From the cell containing the given text, extract its center point as [x, y] coordinate. 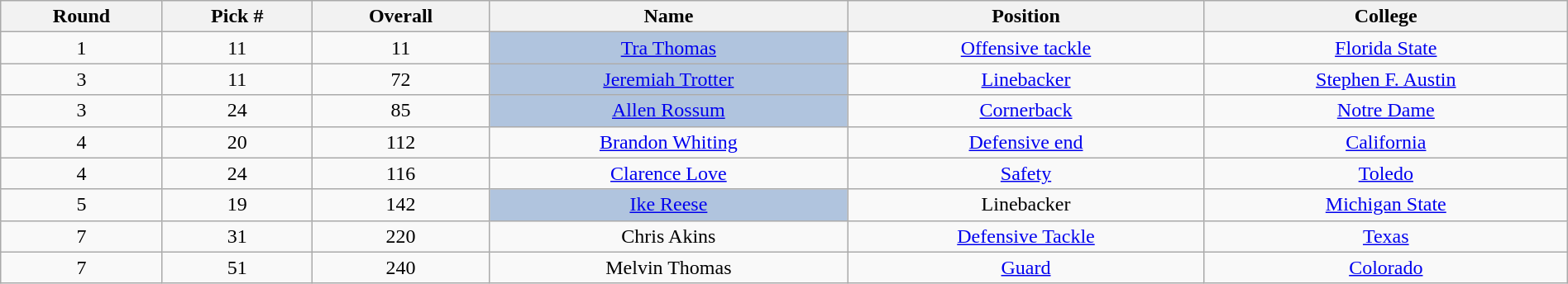
Round [82, 17]
51 [237, 267]
Overall [400, 17]
19 [237, 205]
Clarence Love [668, 173]
Toledo [1386, 173]
240 [400, 267]
Safety [1026, 173]
Colorado [1386, 267]
31 [237, 236]
Defensive Tackle [1026, 236]
220 [400, 236]
Michigan State [1386, 205]
20 [237, 142]
Jeremiah Trotter [668, 79]
Defensive end [1026, 142]
Tra Thomas [668, 48]
Guard [1026, 267]
5 [82, 205]
Melvin Thomas [668, 267]
1 [82, 48]
Notre Dame [1386, 111]
72 [400, 79]
Ike Reese [668, 205]
Cornerback [1026, 111]
Brandon Whiting [668, 142]
Texas [1386, 236]
85 [400, 111]
California [1386, 142]
142 [400, 205]
Name [668, 17]
Chris Akins [668, 236]
Position [1026, 17]
Offensive tackle [1026, 48]
116 [400, 173]
Pick # [237, 17]
Florida State [1386, 48]
Allen Rossum [668, 111]
Stephen F. Austin [1386, 79]
112 [400, 142]
College [1386, 17]
